Identify which cell holds the provided text, then report its (x, y) central coordinate. 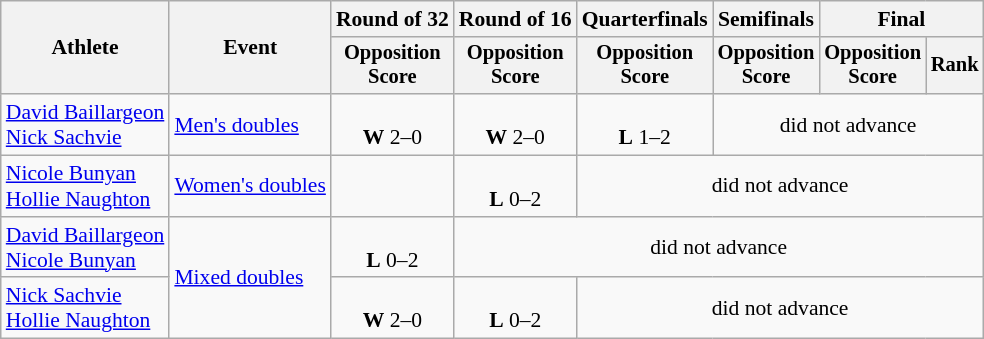
Rank (955, 66)
Event (250, 48)
Athlete (86, 48)
Nick SachvieHollie Naughton (86, 308)
Final (901, 19)
David BaillargeonNicole Bunyan (86, 248)
Mixed doubles (250, 278)
Round of 32 (392, 19)
David BaillargeonNick Sachvie (86, 124)
Round of 16 (516, 19)
Quarterfinals (645, 19)
Men's doubles (250, 124)
Nicole BunyanHollie Naughton (86, 186)
L 1–2 (645, 124)
Women's doubles (250, 186)
Semifinals (766, 19)
